Detect which cell encompasses the target text, then output its (X, Y) center coordinate. 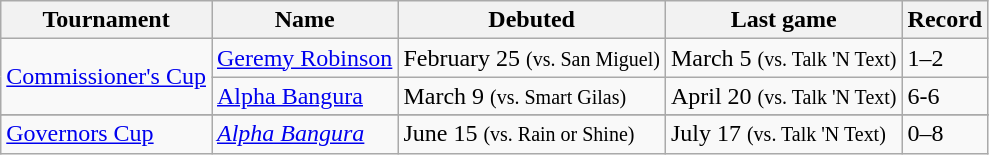
Geremy Robinson (305, 58)
Last game (784, 20)
April 20 (vs. Talk 'N Text) (784, 96)
March 5 (vs. Talk 'N Text) (784, 58)
Governors Cup (106, 134)
6-6 (945, 96)
March 9 (vs. Smart Gilas) (532, 96)
Record (945, 20)
Tournament (106, 20)
Debuted (532, 20)
Name (305, 20)
June 15 (vs. Rain or Shine) (532, 134)
Commissioner's Cup (106, 77)
1–2 (945, 58)
0–8 (945, 134)
February 25 (vs. San Miguel) (532, 58)
July 17 (vs. Talk 'N Text) (784, 134)
